Output the [X, Y] coordinate of the center of the cell containing the given text.  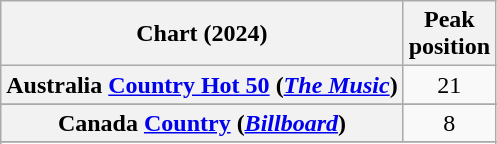
Australia Country Hot 50 (The Music) [202, 85]
8 [449, 123]
Canada Country (Billboard) [202, 123]
Peakposition [449, 34]
Chart (2024) [202, 34]
21 [449, 85]
